Determine the (x, y) coordinate at the center of the cell enclosing the given text.  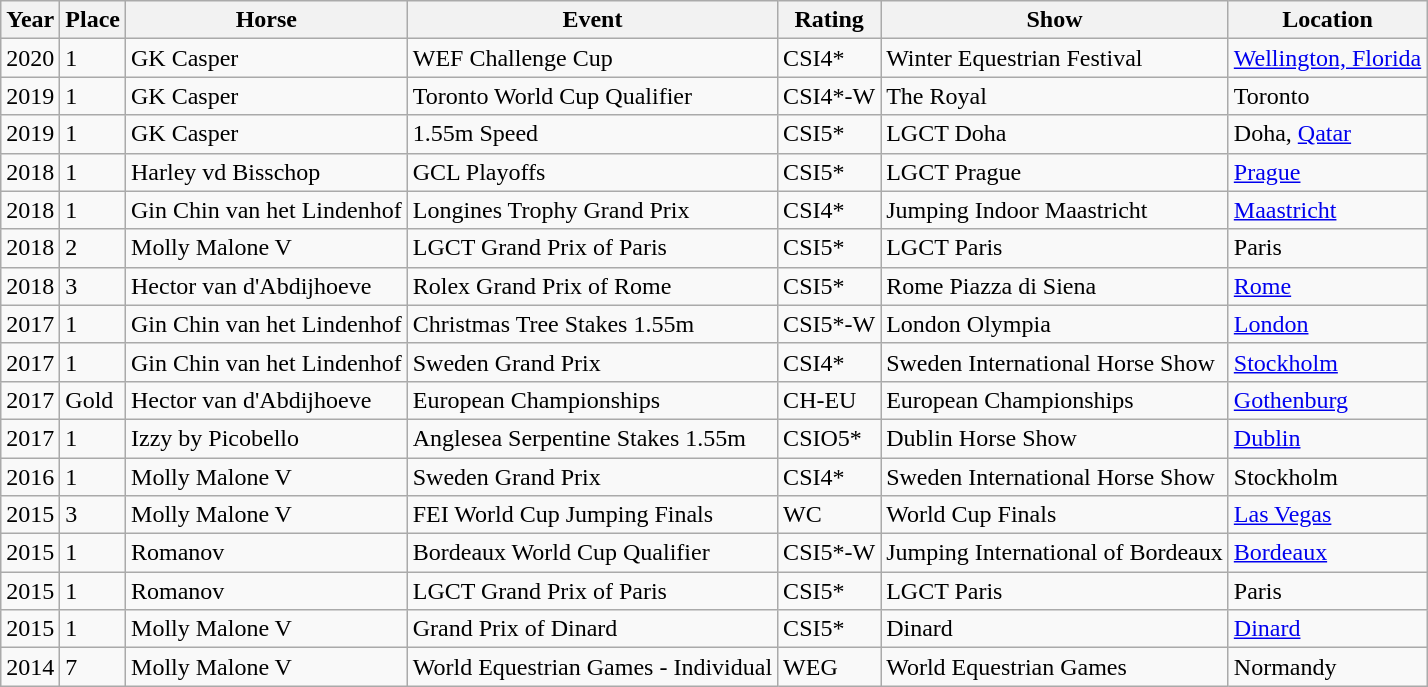
London (1327, 324)
2 (93, 248)
CH-EU (830, 400)
Winter Equestrian Festival (1055, 58)
Wellington, Florida (1327, 58)
Jumping International of Bordeaux (1055, 553)
World Equestrian Games - Individual (592, 667)
Bordeaux World Cup Qualifier (592, 553)
LGCT Doha (1055, 134)
Grand Prix of Dinard (592, 629)
Year (30, 20)
2020 (30, 58)
Toronto (1327, 96)
Rolex Grand Prix of Rome (592, 286)
Rating (830, 20)
Maastricht (1327, 210)
Longines Trophy Grand Prix (592, 210)
Event (592, 20)
Doha, Qatar (1327, 134)
2014 (30, 667)
Las Vegas (1327, 515)
Anglesea Serpentine Stakes 1.55m (592, 438)
Gothenburg (1327, 400)
WC (830, 515)
Christmas Tree Stakes 1.55m (592, 324)
London Olympia (1055, 324)
Prague (1327, 172)
Rome Piazza di Siena (1055, 286)
GCL Playoffs (592, 172)
Show (1055, 20)
CSI4*-W (830, 96)
Dublin (1327, 438)
Bordeaux (1327, 553)
World Cup Finals (1055, 515)
Harley vd Bisschop (267, 172)
Normandy (1327, 667)
WEG (830, 667)
1.55m Speed (592, 134)
Rome (1327, 286)
FEI World Cup Jumping Finals (592, 515)
Jumping Indoor Maastricht (1055, 210)
CSIO5* (830, 438)
WEF Challenge Cup (592, 58)
World Equestrian Games (1055, 667)
Toronto World Cup Qualifier (592, 96)
Horse (267, 20)
Location (1327, 20)
Place (93, 20)
Izzy by Picobello (267, 438)
Gold (93, 400)
Dublin Horse Show (1055, 438)
2016 (30, 477)
7 (93, 667)
LGCT Prague (1055, 172)
The Royal (1055, 96)
